Pinpoint the cell where the given text exists, returning its (X, Y) midpoint coordinate. 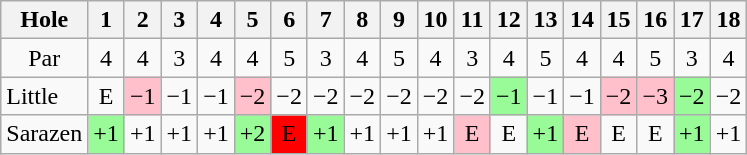
14 (582, 20)
6 (290, 20)
Par (44, 58)
Little (44, 96)
13 (546, 20)
10 (436, 20)
1 (106, 20)
15 (618, 20)
Sarazen (44, 134)
Hole (44, 20)
9 (400, 20)
17 (692, 20)
12 (508, 20)
8 (362, 20)
+2 (252, 134)
−3 (656, 96)
11 (472, 20)
18 (728, 20)
16 (656, 20)
7 (326, 20)
2 (142, 20)
